Identify which cell holds the provided text, then report its (X, Y) central coordinate. 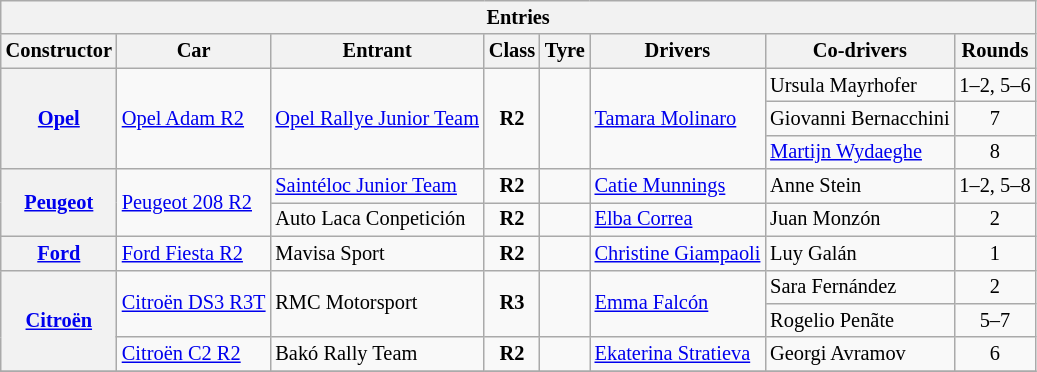
Juan Monzón (860, 219)
Bakó Rally Team (376, 354)
Elba Correa (678, 219)
Rounds (994, 51)
Co-drivers (860, 51)
Constructor (59, 51)
Ursula Mayrhofer (860, 85)
1–2, 5–6 (994, 85)
Mavisa Sport (376, 253)
Citroën C2 R2 (194, 354)
Ford Fiesta R2 (194, 253)
1 (994, 253)
5–7 (994, 320)
Citroën (59, 320)
R3 (512, 304)
Saintéloc Junior Team (376, 186)
Georgi Avramov (860, 354)
6 (994, 354)
Tyre (565, 51)
Auto Laca Conpetición (376, 219)
8 (994, 152)
Christine Giampaoli (678, 253)
Drivers (678, 51)
Sara Fernández (860, 287)
Tamara Molinaro (678, 118)
Citroën DS3 R3T (194, 304)
Ford (59, 253)
Rogelio Penãte (860, 320)
Opel Adam R2 (194, 118)
Catie Munnings (678, 186)
RMC Motorsport (376, 304)
Giovanni Bernacchini (860, 118)
Anne Stein (860, 186)
7 (994, 118)
1–2, 5–8 (994, 186)
Emma Falcón (678, 304)
Ekaterina Stratieva (678, 354)
Class (512, 51)
Martijn Wydaeghe (860, 152)
Entrant (376, 51)
Opel Rallye Junior Team (376, 118)
Peugeot (59, 202)
Opel (59, 118)
Luy Galán (860, 253)
Peugeot 208 R2 (194, 202)
Entries (518, 17)
Car (194, 51)
